Identify which cell holds the provided text, then report its [x, y] central coordinate. 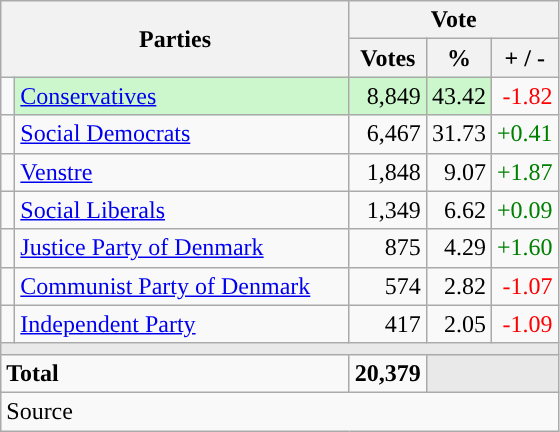
31.73 [458, 134]
2.05 [458, 324]
Social Liberals [182, 210]
Total [176, 373]
+0.09 [524, 210]
-1.07 [524, 286]
Source [280, 411]
Independent Party [182, 324]
8,849 [388, 96]
+1.87 [524, 172]
Vote [454, 20]
9.07 [458, 172]
Justice Party of Denmark [182, 248]
875 [388, 248]
6.62 [458, 210]
Parties [176, 39]
+ / - [524, 58]
4.29 [458, 248]
417 [388, 324]
Votes [388, 58]
+1.60 [524, 248]
Communist Party of Denmark [182, 286]
1,848 [388, 172]
6,467 [388, 134]
% [458, 58]
20,379 [388, 373]
2.82 [458, 286]
+0.41 [524, 134]
Conservatives [182, 96]
43.42 [458, 96]
Social Democrats [182, 134]
1,349 [388, 210]
-1.82 [524, 96]
574 [388, 286]
-1.09 [524, 324]
Venstre [182, 172]
